From the cell containing the given text, extract its center point as [X, Y] coordinate. 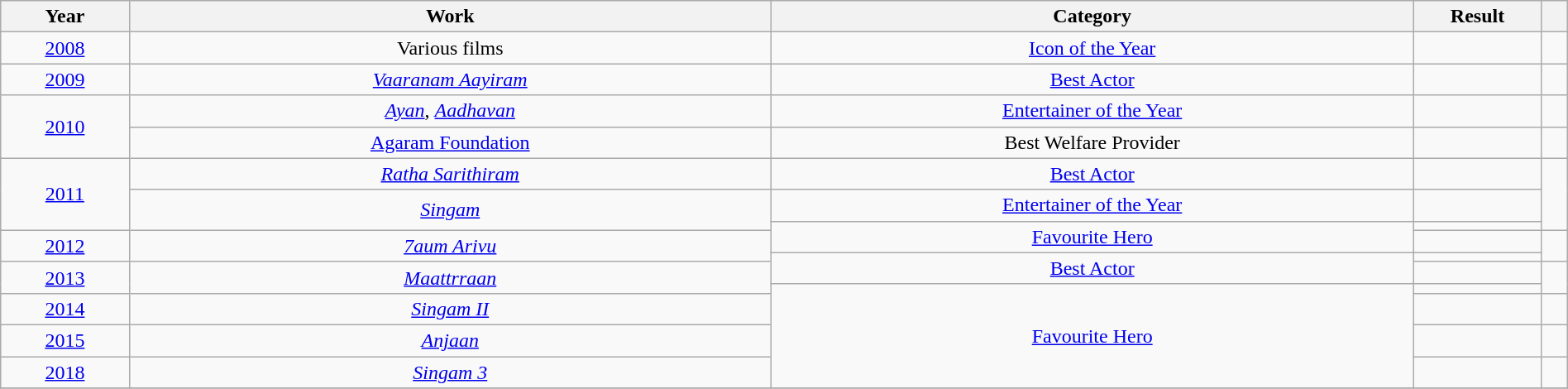
7aum Arivu [450, 246]
Singam II [450, 309]
Work [450, 17]
Result [1477, 17]
2014 [65, 309]
Maattrraan [450, 277]
Ratha Sarithiram [450, 174]
2010 [65, 127]
Agaram Foundation [450, 142]
2015 [65, 340]
Vaaranam Aayiram [450, 79]
Icon of the Year [1092, 48]
2012 [65, 246]
2018 [65, 372]
Anjaan [450, 340]
2013 [65, 277]
Best Welfare Provider [1092, 142]
Singam 3 [450, 372]
Ayan, Aadhavan [450, 111]
Various films [450, 48]
2009 [65, 79]
2011 [65, 194]
Category [1092, 17]
2008 [65, 48]
Singam [450, 210]
Year [65, 17]
